Search for the cell housing the specified text and yield its (x, y) center coordinate. 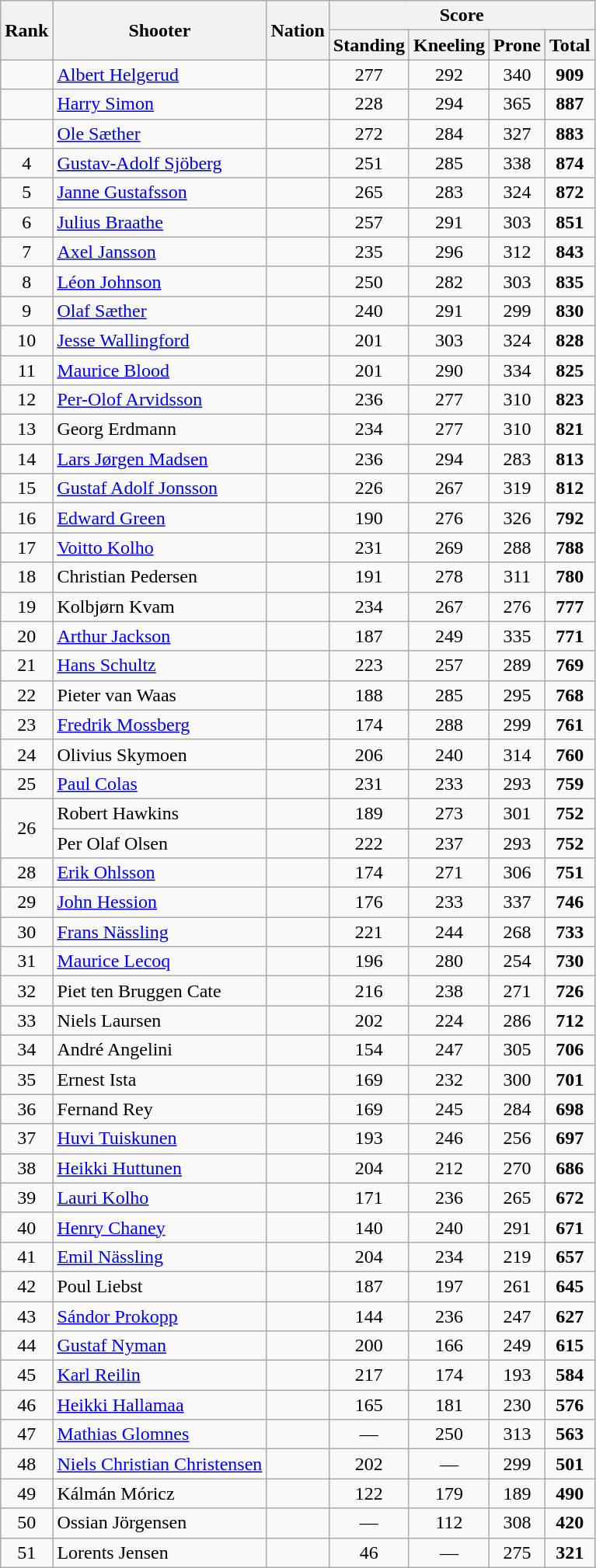
216 (368, 991)
196 (368, 961)
Lars Jørgen Madsen (160, 459)
256 (518, 1139)
Heikki Huttunen (160, 1168)
584 (570, 1375)
273 (449, 813)
171 (368, 1198)
Rank (26, 30)
Mathias Glomnes (160, 1434)
17 (26, 548)
Standing (368, 45)
726 (570, 991)
Kolbjørn Kvam (160, 607)
245 (449, 1109)
Total (570, 45)
Henry Chaney (160, 1227)
295 (518, 695)
Maurice Lecoq (160, 961)
835 (570, 281)
Niels Laursen (160, 1020)
222 (368, 843)
21 (26, 666)
872 (570, 193)
16 (26, 518)
235 (368, 252)
44 (26, 1346)
André Angelini (160, 1050)
Lorents Jensen (160, 1552)
Erik Ohlsson (160, 873)
217 (368, 1375)
Shooter (160, 30)
278 (449, 577)
270 (518, 1168)
Emil Nässling (160, 1257)
Léon Johnson (160, 281)
221 (368, 932)
Piet ten Bruggen Cate (160, 991)
28 (26, 873)
792 (570, 518)
Ernest Ista (160, 1080)
Maurice Blood (160, 370)
Arthur Jackson (160, 636)
25 (26, 784)
165 (368, 1405)
18 (26, 577)
Score (462, 16)
313 (518, 1434)
23 (26, 725)
697 (570, 1139)
Huvi Tuiskunen (160, 1139)
24 (26, 754)
13 (26, 429)
8 (26, 281)
843 (570, 252)
39 (26, 1198)
730 (570, 961)
701 (570, 1080)
244 (449, 932)
Per Olaf Olsen (160, 843)
26 (26, 828)
615 (570, 1346)
286 (518, 1020)
851 (570, 222)
308 (518, 1523)
Gustaf Adolf Jonsson (160, 488)
671 (570, 1227)
327 (518, 134)
828 (570, 340)
289 (518, 666)
206 (368, 754)
420 (570, 1523)
733 (570, 932)
7 (26, 252)
334 (518, 370)
Olivius Skymoen (160, 754)
Gustaf Nyman (160, 1346)
Christian Pedersen (160, 577)
Fredrik Mossberg (160, 725)
698 (570, 1109)
657 (570, 1257)
326 (518, 518)
122 (368, 1493)
312 (518, 252)
197 (449, 1286)
166 (449, 1346)
228 (368, 104)
251 (368, 163)
830 (570, 311)
12 (26, 400)
746 (570, 902)
10 (26, 340)
821 (570, 429)
34 (26, 1050)
686 (570, 1168)
501 (570, 1464)
Ole Sæther (160, 134)
20 (26, 636)
Hans Schultz (160, 666)
John Hession (160, 902)
224 (449, 1020)
909 (570, 75)
627 (570, 1316)
874 (570, 163)
768 (570, 695)
32 (26, 991)
154 (368, 1050)
268 (518, 932)
301 (518, 813)
176 (368, 902)
490 (570, 1493)
191 (368, 577)
337 (518, 902)
9 (26, 311)
19 (26, 607)
40 (26, 1227)
Per-Olof Arvidsson (160, 400)
30 (26, 932)
321 (570, 1552)
Nation (298, 30)
751 (570, 873)
319 (518, 488)
761 (570, 725)
6 (26, 222)
140 (368, 1227)
232 (449, 1080)
576 (570, 1405)
338 (518, 163)
760 (570, 754)
38 (26, 1168)
35 (26, 1080)
Kálmán Móricz (160, 1493)
144 (368, 1316)
219 (518, 1257)
37 (26, 1139)
887 (570, 104)
812 (570, 488)
Prone (518, 45)
Janne Gustafsson (160, 193)
Pieter van Waas (160, 695)
712 (570, 1020)
269 (449, 548)
Paul Colas (160, 784)
45 (26, 1375)
223 (368, 666)
261 (518, 1286)
788 (570, 548)
706 (570, 1050)
42 (26, 1286)
292 (449, 75)
Frans Nässling (160, 932)
238 (449, 991)
Olaf Sæther (160, 311)
759 (570, 784)
306 (518, 873)
314 (518, 754)
340 (518, 75)
275 (518, 1552)
190 (368, 518)
29 (26, 902)
41 (26, 1257)
4 (26, 163)
179 (449, 1493)
777 (570, 607)
112 (449, 1523)
Robert Hawkins (160, 813)
365 (518, 104)
780 (570, 577)
Poul Liebst (160, 1286)
Heikki Hallamaa (160, 1405)
Voitto Kolho (160, 548)
188 (368, 695)
36 (26, 1109)
Georg Erdmann (160, 429)
311 (518, 577)
14 (26, 459)
825 (570, 370)
Jesse Wallingford (160, 340)
51 (26, 1552)
181 (449, 1405)
230 (518, 1405)
Sándor Prokopp (160, 1316)
563 (570, 1434)
Gustav-Adolf Sjöberg (160, 163)
246 (449, 1139)
Julius Braathe (160, 222)
Fernand Rey (160, 1109)
48 (26, 1464)
226 (368, 488)
Karl Reilin (160, 1375)
272 (368, 134)
Ossian Jörgensen (160, 1523)
31 (26, 961)
282 (449, 281)
22 (26, 695)
Edward Green (160, 518)
823 (570, 400)
296 (449, 252)
50 (26, 1523)
Albert Helgerud (160, 75)
335 (518, 636)
645 (570, 1286)
280 (449, 961)
43 (26, 1316)
11 (26, 370)
305 (518, 1050)
883 (570, 134)
672 (570, 1198)
769 (570, 666)
Niels Christian Christensen (160, 1464)
290 (449, 370)
33 (26, 1020)
237 (449, 843)
15 (26, 488)
49 (26, 1493)
254 (518, 961)
Axel Jansson (160, 252)
300 (518, 1080)
813 (570, 459)
200 (368, 1346)
Kneeling (449, 45)
Harry Simon (160, 104)
Lauri Kolho (160, 1198)
771 (570, 636)
47 (26, 1434)
5 (26, 193)
212 (449, 1168)
